From the cell containing the given text, extract its center point as [X, Y] coordinate. 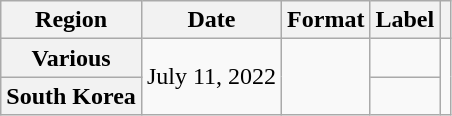
Date [211, 20]
Label [405, 20]
Region [72, 20]
Format [326, 20]
South Korea [72, 96]
Various [72, 58]
July 11, 2022 [211, 77]
